Pinpoint the cell where the given text exists, returning its (x, y) midpoint coordinate. 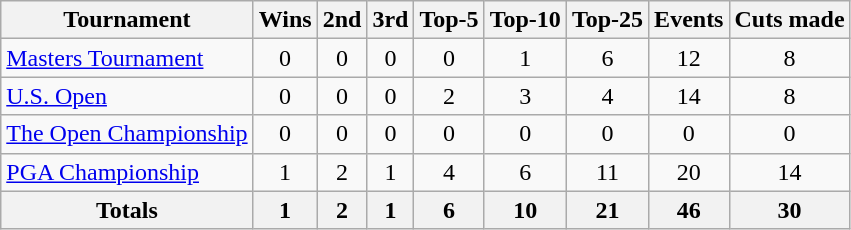
Top-5 (449, 20)
Top-10 (525, 20)
21 (607, 210)
Totals (127, 210)
Cuts made (790, 20)
2nd (342, 20)
Events (689, 20)
3rd (390, 20)
Tournament (127, 20)
11 (607, 172)
Masters Tournament (127, 58)
Top-25 (607, 20)
Wins (285, 20)
10 (525, 210)
U.S. Open (127, 96)
12 (689, 58)
20 (689, 172)
The Open Championship (127, 134)
PGA Championship (127, 172)
30 (790, 210)
46 (689, 210)
3 (525, 96)
